For the text-containing cell, return its midpoint in [x, y] coordinate format. 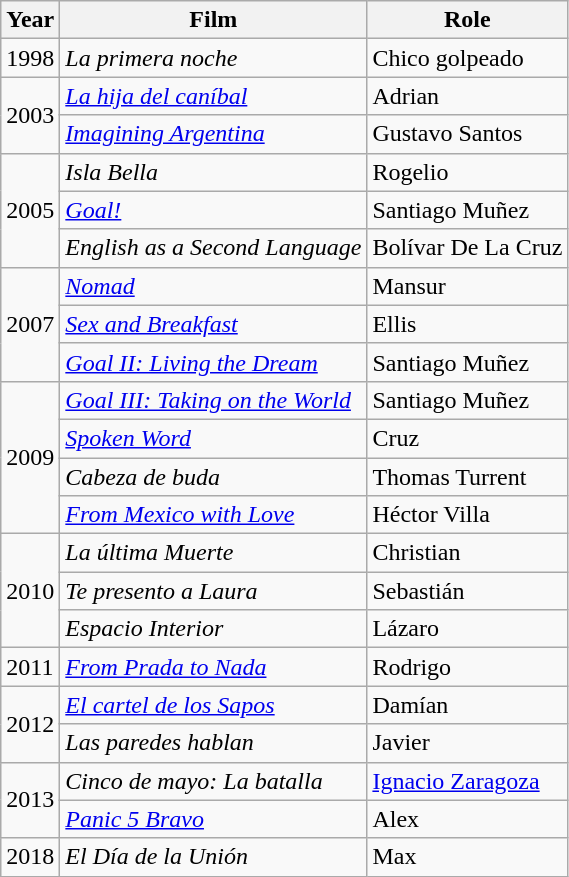
Las paredes hablan [214, 743]
Ellis [468, 324]
Cruz [468, 438]
Espacio Interior [214, 629]
Thomas Turrent [468, 477]
Cabeza de buda [214, 477]
2013 [30, 800]
Javier [468, 743]
Chico golpeado [468, 58]
2007 [30, 324]
1998 [30, 58]
Christian [468, 553]
2018 [30, 857]
2009 [30, 457]
Imagining Argentina [214, 134]
La hija del caníbal [214, 96]
2011 [30, 667]
Héctor Villa [468, 515]
Nomad [214, 286]
2005 [30, 210]
English as a Second Language [214, 248]
Role [468, 20]
La última Muerte [214, 553]
La primera noche [214, 58]
Lázaro [468, 629]
Goal II: Living the Dream [214, 362]
Alex [468, 819]
Max [468, 857]
2012 [30, 724]
Damían [468, 705]
El Día de la Unión [214, 857]
Te presento a Laura [214, 591]
Rodrigo [468, 667]
2010 [30, 591]
Goal III: Taking on the World [214, 400]
Bolívar De La Cruz [468, 248]
Film [214, 20]
2003 [30, 115]
Sebastián [468, 591]
Isla Bella [214, 172]
Gustavo Santos [468, 134]
Sex and Breakfast [214, 324]
Spoken Word [214, 438]
Adrian [468, 96]
El cartel de los Sapos [214, 705]
From Prada to Nada [214, 667]
Panic 5 Bravo [214, 819]
Cinco de mayo: La batalla [214, 781]
Rogelio [468, 172]
Goal! [214, 210]
Ignacio Zaragoza [468, 781]
Mansur [468, 286]
From Mexico with Love [214, 515]
Year [30, 20]
